Locate the cell with the specified text and output its (x, y) center coordinate. 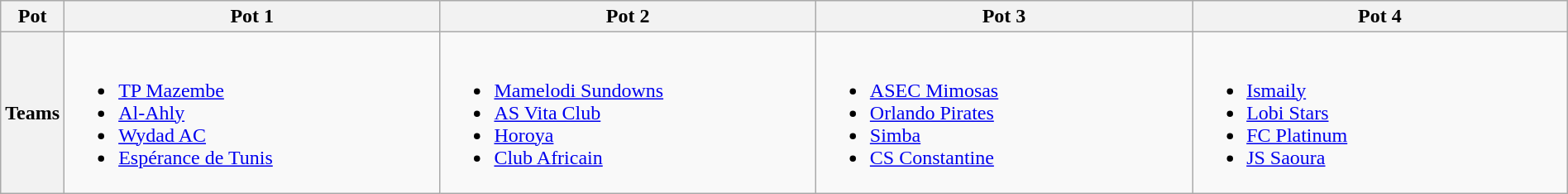
Mamelodi Sundowns AS Vita Club Horoya Club Africain (628, 113)
Pot 1 (252, 17)
Pot 2 (628, 17)
TP Mazembe Al-Ahly Wydad AC Espérance de Tunis (252, 113)
Pot (33, 17)
Pot 4 (1380, 17)
Ismaily Lobi Stars FC Platinum JS Saoura (1380, 113)
Teams (33, 113)
ASEC Mimosas Orlando Pirates Simba CS Constantine (1004, 113)
Pot 3 (1004, 17)
